Search for the cell housing the specified text and yield its (x, y) center coordinate. 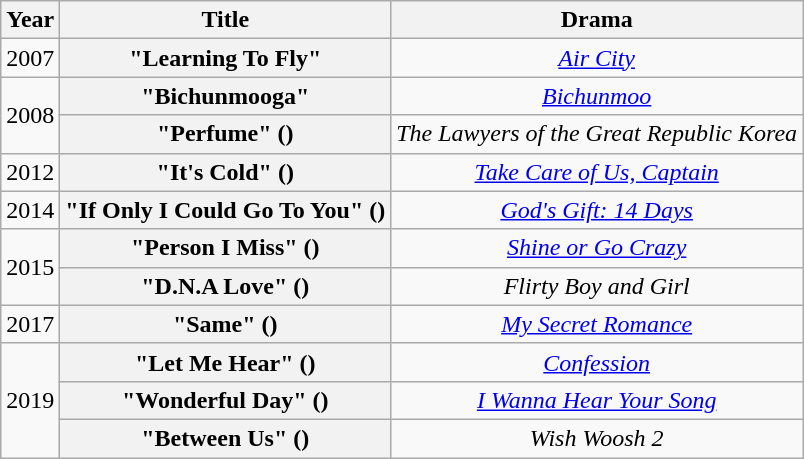
Flirty Boy and Girl (597, 286)
"If Only I Could Go To You" () (226, 210)
Year (30, 20)
"Let Me Hear" () (226, 362)
2014 (30, 210)
Bichunmoo (597, 96)
Shine or Go Crazy (597, 248)
"Perfume" () (226, 134)
"Bichunmooga" (226, 96)
"It's Cold" () (226, 172)
2017 (30, 324)
2012 (30, 172)
"Wonderful Day" () (226, 400)
"Same" () (226, 324)
2015 (30, 267)
2007 (30, 58)
My Secret Romance (597, 324)
Wish Woosh 2 (597, 438)
"Between Us" () (226, 438)
2008 (30, 115)
Take Care of Us, Captain (597, 172)
God's Gift: 14 Days (597, 210)
Air City (597, 58)
The Lawyers of the Great Republic Korea (597, 134)
Confession (597, 362)
Title (226, 20)
2019 (30, 400)
Drama (597, 20)
"D.N.A Love" () (226, 286)
I Wanna Hear Your Song (597, 400)
"Learning To Fly" (226, 58)
"Person I Miss" () (226, 248)
